Output the [x, y] coordinate of the center of the cell containing the given text.  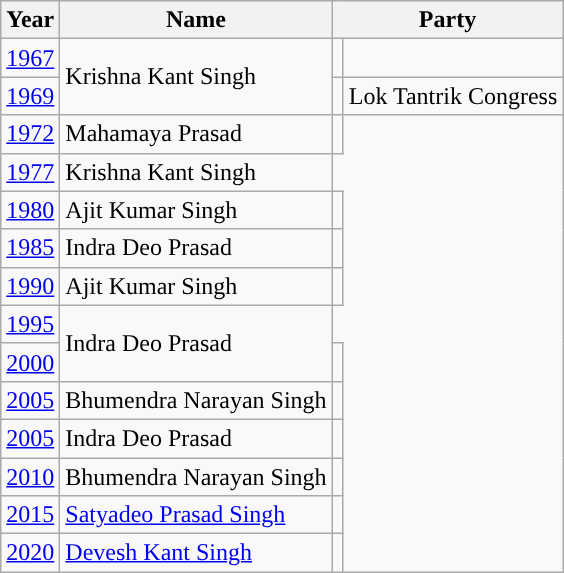
2020 [30, 553]
1995 [30, 324]
2015 [30, 515]
Lok Tantrik Congress [453, 96]
Devesh Kant Singh [196, 553]
1969 [30, 96]
Year [30, 20]
Party [448, 20]
Name [196, 20]
Satyadeo Prasad Singh [196, 515]
Mahamaya Prasad [196, 134]
1980 [30, 210]
1990 [30, 286]
1972 [30, 134]
1967 [30, 58]
2010 [30, 477]
1977 [30, 172]
1985 [30, 248]
2000 [30, 362]
